Search for the cell housing the specified text and yield its [X, Y] center coordinate. 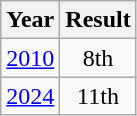
Year [30, 20]
2010 [30, 58]
8th [98, 58]
Result [98, 20]
11th [98, 96]
2024 [30, 96]
